Detect which cell encompasses the target text, then output its (x, y) center coordinate. 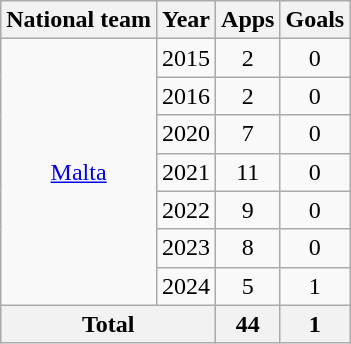
2016 (186, 96)
2023 (186, 248)
National team (79, 20)
44 (248, 324)
Apps (248, 20)
7 (248, 134)
8 (248, 248)
5 (248, 286)
2022 (186, 210)
Total (108, 324)
11 (248, 172)
9 (248, 210)
2024 (186, 286)
2021 (186, 172)
2015 (186, 58)
2020 (186, 134)
Goals (315, 20)
Malta (79, 172)
Year (186, 20)
